Return the [x, y] coordinate for the center point of the cell that contains the specified text.  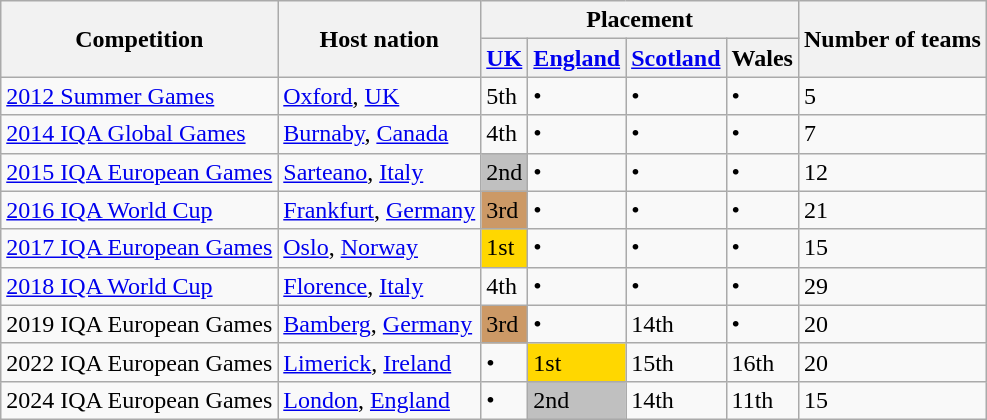
Wales [762, 58]
2019 IQA European Games [140, 324]
29 [892, 286]
Burnaby, Canada [380, 134]
7 [892, 134]
Florence, Italy [380, 286]
2017 IQA European Games [140, 248]
2014 IQA Global Games [140, 134]
2012 Summer Games [140, 96]
Oslo, Norway [380, 248]
15th [676, 362]
Frankfurt, Germany [380, 210]
London, England [380, 400]
2022 IQA European Games [140, 362]
21 [892, 210]
Sarteano, Italy [380, 172]
Host nation [380, 39]
Bamberg, Germany [380, 324]
Limerick, Ireland [380, 362]
2016 IQA World Cup [140, 210]
UK [504, 58]
5 [892, 96]
16th [762, 362]
England [577, 58]
2018 IQA World Cup [140, 286]
Placement [640, 20]
11th [762, 400]
12 [892, 172]
Oxford, UK [380, 96]
Competition [140, 39]
2015 IQA European Games [140, 172]
2024 IQA European Games [140, 400]
Scotland [676, 58]
Number of teams [892, 39]
5th [504, 96]
